Extract the [x, y] coordinate from the center of the cell holding the provided text.  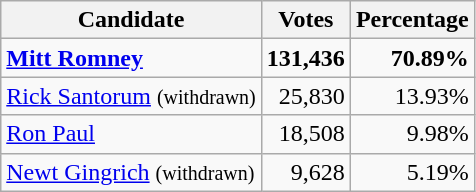
18,508 [306, 134]
70.89% [412, 58]
Mitt Romney [132, 58]
Votes [306, 20]
131,436 [306, 58]
9.98% [412, 134]
Percentage [412, 20]
Rick Santorum (withdrawn) [132, 96]
5.19% [412, 172]
13.93% [412, 96]
Candidate [132, 20]
9,628 [306, 172]
Newt Gingrich (withdrawn) [132, 172]
Ron Paul [132, 134]
25,830 [306, 96]
